Provide the [x, y] coordinate of the cell's center where the given text is located.  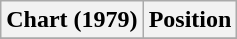
Position [190, 20]
Chart (1979) [72, 20]
